Detect which cell encompasses the target text, then output its [x, y] center coordinate. 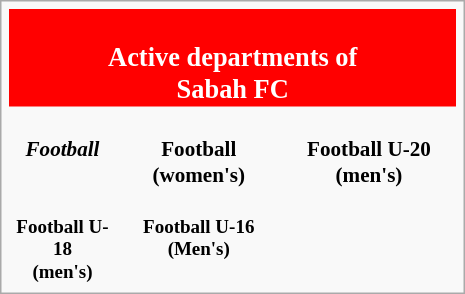
Football U-20 (men's) [370, 149]
Football (women's) [199, 149]
Football U-16(Men's) [199, 238]
Football U-18(men's) [62, 238]
Football [62, 149]
Active departments ofSabah FC [232, 58]
